Search for the cell housing the specified text and yield its [x, y] center coordinate. 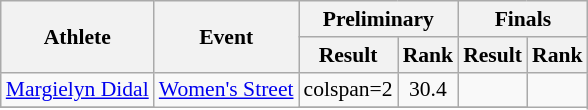
Margielyn Didal [78, 90]
Event [226, 36]
Finals [522, 19]
colspan=2 [348, 90]
Athlete [78, 36]
Preliminary [379, 19]
30.4 [428, 90]
Women's Street [226, 90]
